Determine the [X, Y] coordinate at the center of the cell enclosing the given text.  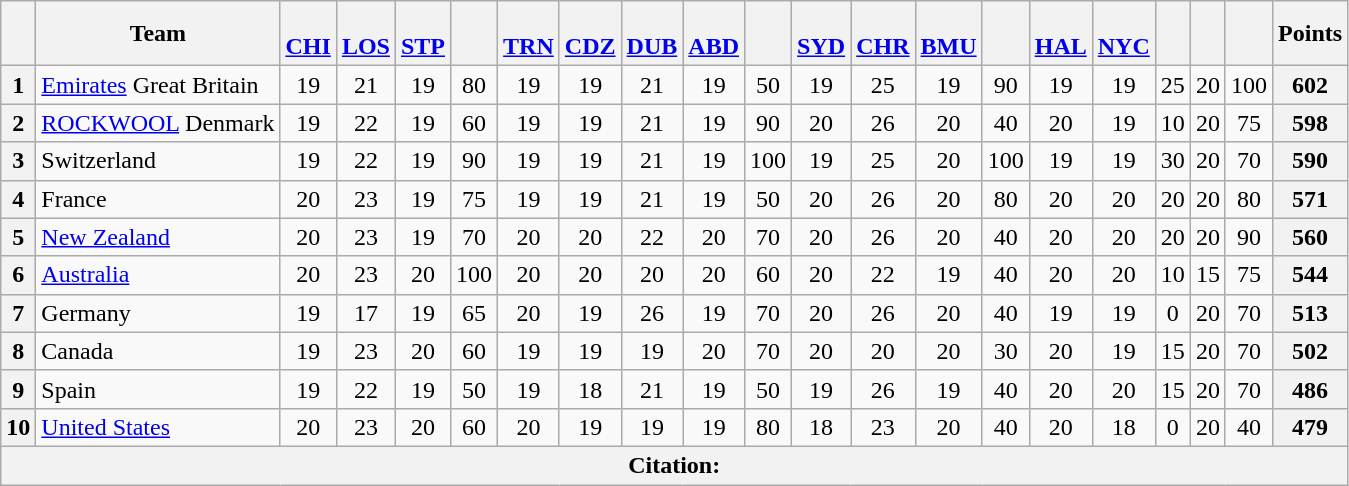
7 [18, 313]
SYD [822, 34]
3 [18, 161]
6 [18, 275]
Points [1310, 34]
65 [474, 313]
Spain [158, 389]
17 [366, 313]
571 [1310, 199]
9 [18, 389]
Canada [158, 351]
479 [1310, 427]
486 [1310, 389]
United States [158, 427]
Switzerland [158, 161]
560 [1310, 237]
Team [158, 34]
CHI [308, 34]
TRN [529, 34]
New Zealand [158, 237]
BMU [948, 34]
France [158, 199]
DUB [652, 34]
Germany [158, 313]
502 [1310, 351]
598 [1310, 123]
602 [1310, 85]
NYC [1124, 34]
Emirates Great Britain [158, 85]
ABD [714, 34]
STP [422, 34]
590 [1310, 161]
Citation: [674, 465]
CHR [883, 34]
4 [18, 199]
1 [18, 85]
8 [18, 351]
ROCKWOOL Denmark [158, 123]
Australia [158, 275]
HAL [1060, 34]
CDZ [590, 34]
513 [1310, 313]
LOS [366, 34]
2 [18, 123]
5 [18, 237]
544 [1310, 275]
